From the cell containing the given text, extract its center point as (x, y) coordinate. 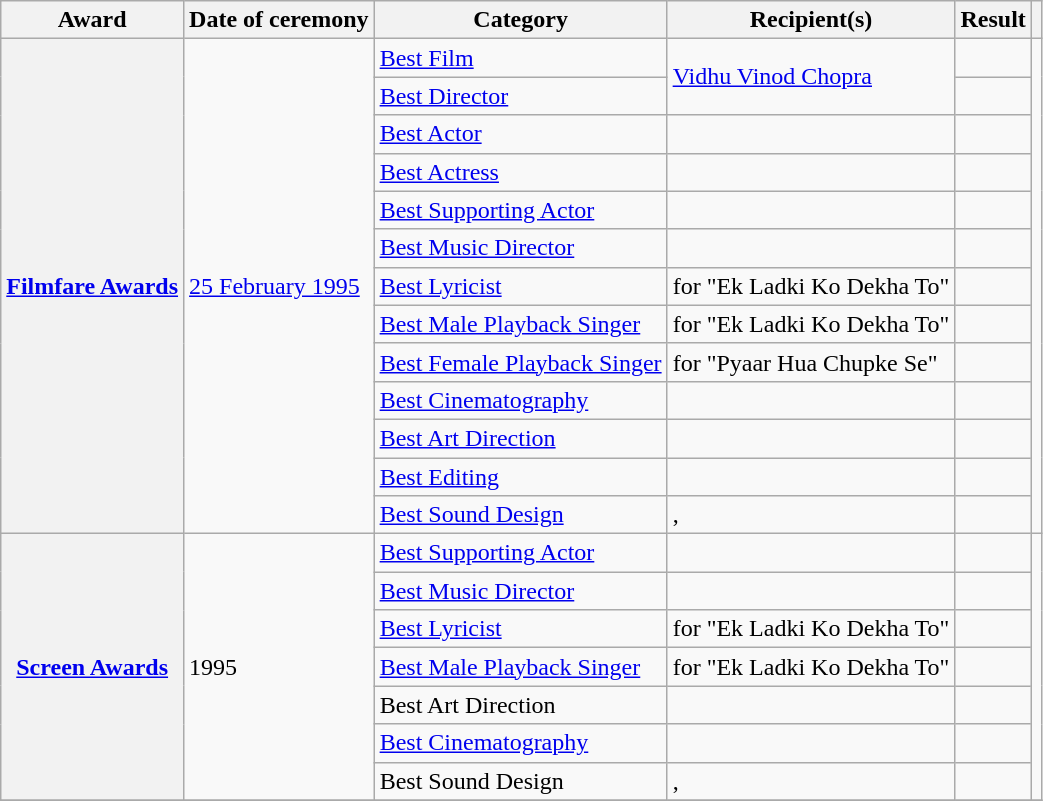
Recipient(s) (811, 20)
Best Actor (520, 134)
25 February 1995 (280, 286)
Best Editing (520, 477)
1995 (280, 667)
Best Film (520, 58)
Category (520, 20)
Screen Awards (92, 667)
for "Pyaar Hua Chupke Se" (811, 362)
Filmfare Awards (92, 286)
Award (92, 20)
Result (993, 20)
Date of ceremony (280, 20)
Best Female Playback Singer (520, 362)
Vidhu Vinod Chopra (811, 77)
Best Actress (520, 172)
Best Director (520, 96)
